Search for the cell housing the specified text and yield its [X, Y] center coordinate. 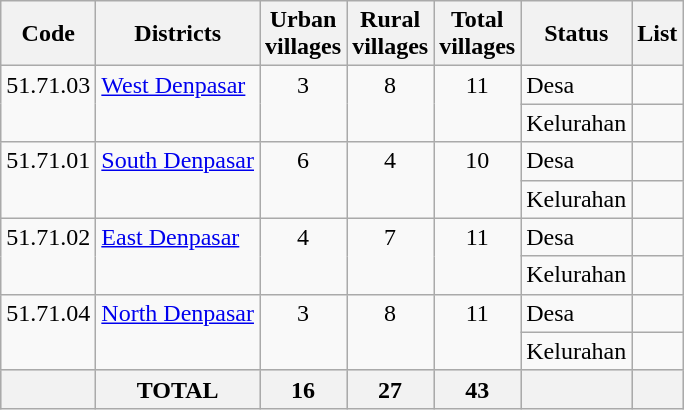
51.71.03 [48, 104]
South Denpasar [178, 180]
10 [478, 180]
Status [576, 34]
Districts [178, 34]
North Denpasar [178, 332]
Code [48, 34]
51.71.01 [48, 180]
7 [390, 256]
51.71.04 [48, 332]
West Denpasar [178, 104]
Ruralvillages [390, 34]
6 [304, 180]
27 [390, 389]
List [658, 34]
Totalvillages [478, 34]
TOTAL [178, 389]
Urbanvillages [304, 34]
East Denpasar [178, 256]
43 [478, 389]
51.71.02 [48, 256]
16 [304, 389]
